Return the (x, y) coordinate for the center point of the cell that contains the specified text.  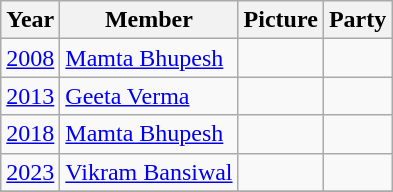
Party (357, 20)
2018 (30, 134)
2008 (30, 58)
2013 (30, 96)
Year (30, 20)
Geeta Verma (149, 96)
Vikram Bansiwal (149, 172)
2023 (30, 172)
Member (149, 20)
Picture (280, 20)
